Return the [X, Y] coordinate for the center point of the cell that contains the specified text.  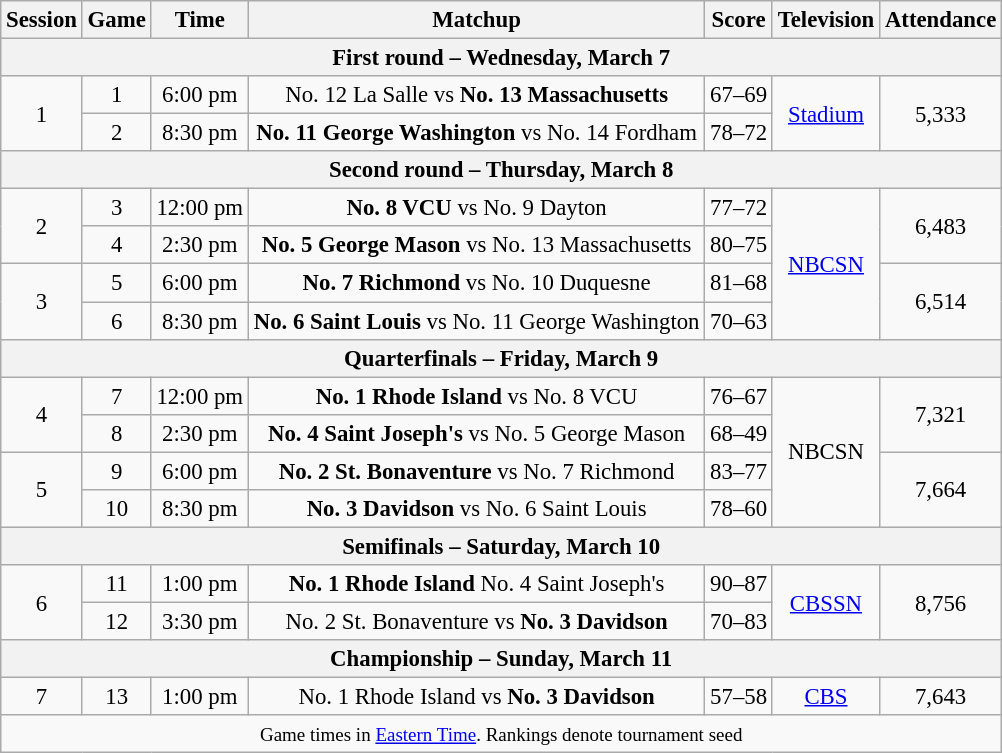
CBS [826, 697]
Attendance [941, 20]
6,514 [941, 302]
90–87 [739, 584]
9 [116, 471]
6,483 [941, 226]
Stadium [826, 114]
Second round – Thursday, March 8 [502, 170]
No. 4 Saint Joseph's vs No. 5 George Mason [476, 433]
No. 8 VCU vs No. 9 Dayton [476, 208]
83–77 [739, 471]
77–72 [739, 208]
11 [116, 584]
No. 1 Rhode Island vs No. 8 VCU [476, 396]
No. 1 Rhode Island vs No. 3 Davidson [476, 697]
8,756 [941, 602]
81–68 [739, 283]
CBSSN [826, 602]
Game times in Eastern Time. Rankings denote tournament seed [502, 734]
76–67 [739, 396]
Semifinals – Saturday, March 10 [502, 546]
12 [116, 621]
5,333 [941, 114]
Matchup [476, 20]
3:30 pm [200, 621]
No. 3 Davidson vs No. 6 Saint Louis [476, 509]
First round – Wednesday, March 7 [502, 58]
57–58 [739, 697]
67–69 [739, 95]
70–83 [739, 621]
80–75 [739, 245]
70–63 [739, 321]
7,321 [941, 414]
Session [42, 20]
No. 11 George Washington vs No. 14 Fordham [476, 133]
68–49 [739, 433]
13 [116, 697]
Television [826, 20]
No. 2 St. Bonaventure vs No. 7 Richmond [476, 471]
No. 5 George Mason vs No. 13 Massachusetts [476, 245]
No. 12 La Salle vs No. 13 Massachusetts [476, 95]
Championship – Sunday, March 11 [502, 659]
8 [116, 433]
7,664 [941, 490]
Time [200, 20]
10 [116, 509]
78–60 [739, 509]
Score [739, 20]
No. 2 St. Bonaventure vs No. 3 Davidson [476, 621]
No. 6 Saint Louis vs No. 11 George Washington [476, 321]
Quarterfinals – Friday, March 9 [502, 358]
Game [116, 20]
7,643 [941, 697]
78–72 [739, 133]
No. 7 Richmond vs No. 10 Duquesne [476, 283]
No. 1 Rhode Island No. 4 Saint Joseph's [476, 584]
